Find where the given text appears and provide that cell's center as (x, y) coordinate. 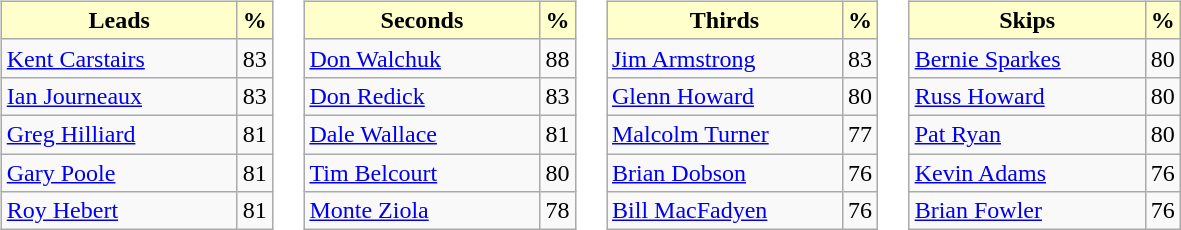
Don Redick (422, 96)
Bernie Sparkes (1027, 58)
Pat Ryan (1027, 134)
Dale Wallace (422, 134)
Monte Ziola (422, 211)
Kevin Adams (1027, 173)
Thirds (724, 20)
Gary Poole (119, 173)
Brian Dobson (724, 173)
Don Walchuk (422, 58)
Leads (119, 20)
Skips (1027, 20)
Glenn Howard (724, 96)
Ian Journeaux (119, 96)
Malcolm Turner (724, 134)
Brian Fowler (1027, 211)
78 (558, 211)
Kent Carstairs (119, 58)
Tim Belcourt (422, 173)
Roy Hebert (119, 211)
88 (558, 58)
Jim Armstrong (724, 58)
Seconds (422, 20)
Greg Hilliard (119, 134)
77 (860, 134)
Bill MacFadyen (724, 211)
Russ Howard (1027, 96)
